Find where the given text appears and provide that cell's center as (x, y) coordinate. 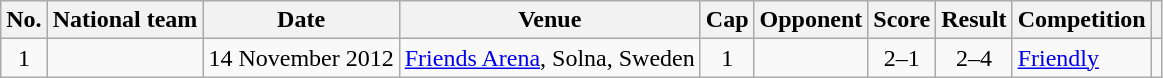
Opponent (811, 20)
Friendly (1082, 58)
2–4 (974, 58)
Competition (1082, 20)
Cap (727, 20)
Friends Arena, Solna, Sweden (550, 58)
Score (902, 20)
Date (301, 20)
14 November 2012 (301, 58)
Venue (550, 20)
National team (125, 20)
Result (974, 20)
No. (24, 20)
2–1 (902, 58)
